Determine the [x, y] coordinate at the center of the cell enclosing the given text.  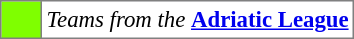
Teams from the Adriatic League [198, 20]
